Provide the [x, y] coordinate of the cell's center where the given text is located.  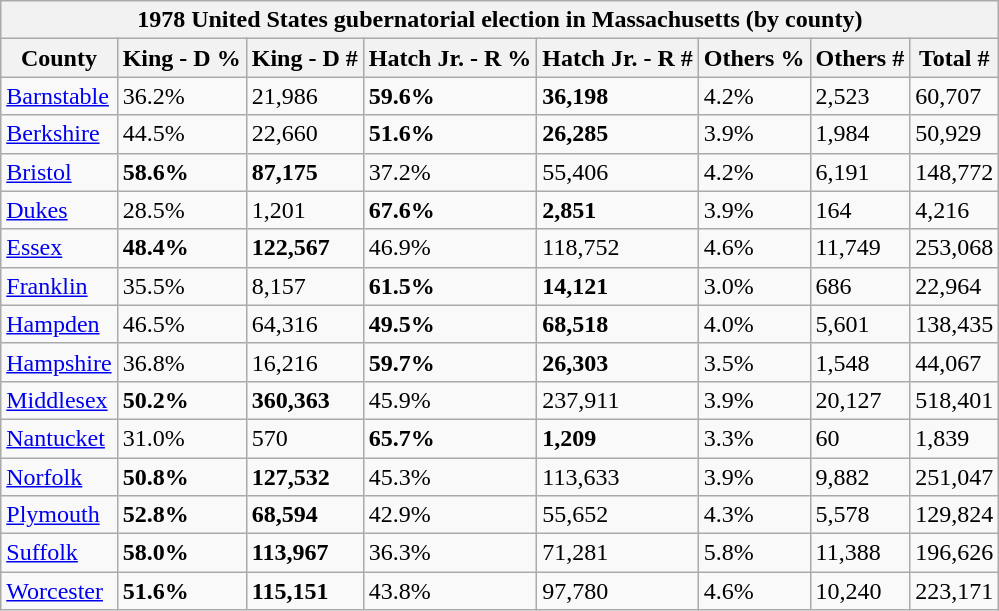
Hatch Jr. - R # [618, 58]
16,216 [304, 362]
Hampshire [59, 362]
518,401 [954, 400]
55,406 [618, 172]
68,518 [618, 324]
58.0% [182, 553]
67.6% [450, 210]
3.5% [754, 362]
253,068 [954, 248]
36.8% [182, 362]
43.8% [450, 591]
44,067 [954, 362]
59.7% [450, 362]
Others % [754, 58]
97,780 [618, 591]
58.6% [182, 172]
49.5% [450, 324]
1,209 [618, 438]
26,303 [618, 362]
Worcester [59, 591]
1978 United States gubernatorial election in Massachusetts (by county) [500, 20]
22,964 [954, 286]
45.9% [450, 400]
61.5% [450, 286]
22,660 [304, 134]
196,626 [954, 553]
Total # [954, 58]
36.3% [450, 553]
Dukes [59, 210]
King - D % [182, 58]
2,851 [618, 210]
Essex [59, 248]
26,285 [618, 134]
164 [860, 210]
County [59, 58]
50.2% [182, 400]
Bristol [59, 172]
Franklin [59, 286]
Nantucket [59, 438]
4.3% [754, 515]
36,198 [618, 96]
Barnstable [59, 96]
138,435 [954, 324]
118,752 [618, 248]
1,984 [860, 134]
Norfolk [59, 477]
87,175 [304, 172]
Berkshire [59, 134]
129,824 [954, 515]
570 [304, 438]
223,171 [954, 591]
9,882 [860, 477]
King - D # [304, 58]
115,151 [304, 591]
71,281 [618, 553]
11,388 [860, 553]
1,201 [304, 210]
148,772 [954, 172]
52.8% [182, 515]
60,707 [954, 96]
Others # [860, 58]
686 [860, 286]
42.9% [450, 515]
31.0% [182, 438]
Hampden [59, 324]
44.5% [182, 134]
237,911 [618, 400]
1,548 [860, 362]
46.9% [450, 248]
5.8% [754, 553]
59.6% [450, 96]
55,652 [618, 515]
68,594 [304, 515]
8,157 [304, 286]
37.2% [450, 172]
113,967 [304, 553]
127,532 [304, 477]
28.5% [182, 210]
20,127 [860, 400]
11,749 [860, 248]
48.4% [182, 248]
35.5% [182, 286]
60 [860, 438]
64,316 [304, 324]
Hatch Jr. - R % [450, 58]
21,986 [304, 96]
36.2% [182, 96]
2,523 [860, 96]
Middlesex [59, 400]
10,240 [860, 591]
14,121 [618, 286]
122,567 [304, 248]
3.3% [754, 438]
50.8% [182, 477]
5,601 [860, 324]
251,047 [954, 477]
46.5% [182, 324]
360,363 [304, 400]
4.0% [754, 324]
Suffolk [59, 553]
6,191 [860, 172]
4,216 [954, 210]
1,839 [954, 438]
50,929 [954, 134]
45.3% [450, 477]
113,633 [618, 477]
65.7% [450, 438]
5,578 [860, 515]
3.0% [754, 286]
Plymouth [59, 515]
